Find where the given text appears and provide that cell's center as [x, y] coordinate. 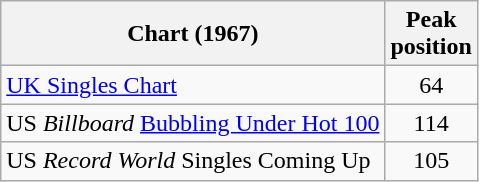
114 [431, 123]
105 [431, 161]
Peakposition [431, 34]
64 [431, 85]
UK Singles Chart [193, 85]
US Record World Singles Coming Up [193, 161]
Chart (1967) [193, 34]
US Billboard Bubbling Under Hot 100 [193, 123]
